For the text-containing cell, return its midpoint in (X, Y) coordinate format. 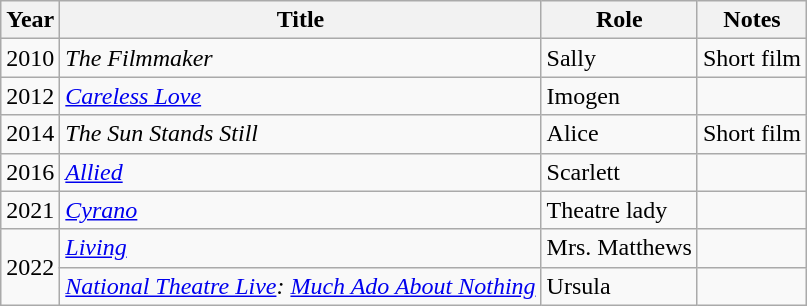
2010 (30, 58)
Role (619, 20)
2016 (30, 172)
The Filmmaker (300, 58)
2021 (30, 210)
Scarlett (619, 172)
2022 (30, 267)
Notes (752, 20)
National Theatre Live: Much Ado About Nothing (300, 286)
2012 (30, 96)
Cyrano (300, 210)
Ursula (619, 286)
Alice (619, 134)
Mrs. Matthews (619, 248)
Title (300, 20)
Year (30, 20)
The Sun Stands Still (300, 134)
Careless Love (300, 96)
Living (300, 248)
2014 (30, 134)
Imogen (619, 96)
Allied (300, 172)
Sally (619, 58)
Theatre lady (619, 210)
